For the text-containing cell, return its midpoint in (X, Y) coordinate format. 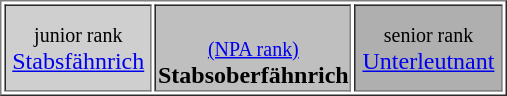
senior rankUnterleutnant (429, 48)
junior rankStabsfähnrich (78, 48)
(NPA rank)Stabsoberfähnrich (254, 48)
